Search for the cell housing the specified text and yield its [x, y] center coordinate. 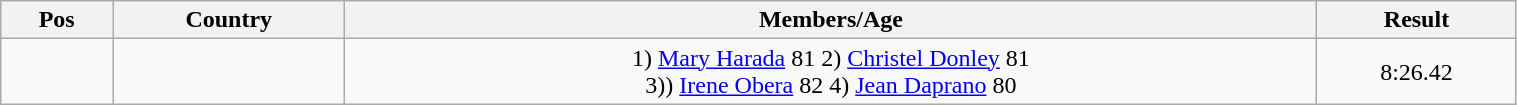
1) Mary Harada 81 2) Christel Donley 813)) Irene Obera 82 4) Jean Daprano 80 [831, 72]
Members/Age [831, 20]
8:26.42 [1416, 72]
Country [229, 20]
Pos [57, 20]
Result [1416, 20]
